Identify which cell holds the provided text, then report its [x, y] central coordinate. 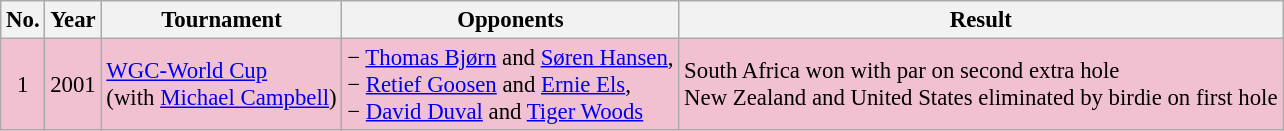
2001 [73, 85]
No. [23, 20]
Year [73, 20]
Tournament [222, 20]
WGC-World Cup(with Michael Campbell) [222, 85]
1 [23, 85]
South Africa won with par on second extra holeNew Zealand and United States eliminated by birdie on first hole [981, 85]
Opponents [510, 20]
Result [981, 20]
− Thomas Bjørn and Søren Hansen, − Retief Goosen and Ernie Els, − David Duval and Tiger Woods [510, 85]
